Determine the [X, Y] coordinate at the center of the cell enclosing the given text.  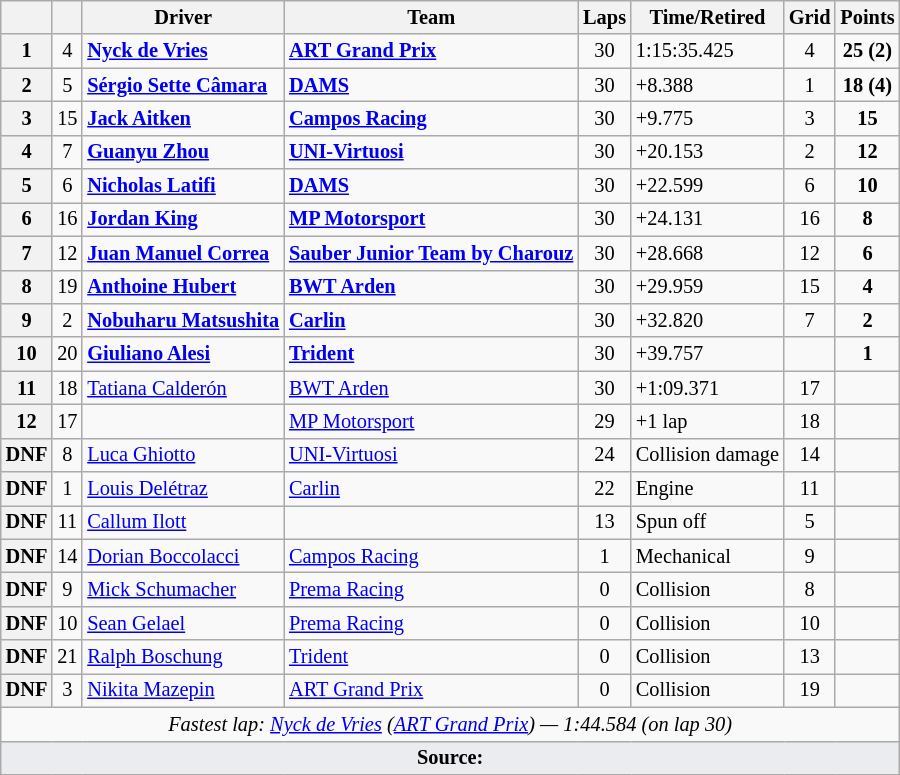
+8.388 [708, 85]
Luca Ghiotto [183, 455]
Nobuharu Matsushita [183, 320]
Mechanical [708, 556]
Jordan King [183, 219]
25 (2) [867, 51]
Sauber Junior Team by Charouz [431, 253]
Fastest lap: Nyck de Vries (ART Grand Prix) — 1:44.584 (on lap 30) [450, 724]
Team [431, 17]
Mick Schumacher [183, 589]
+22.599 [708, 186]
Jack Aitken [183, 118]
24 [604, 455]
1:15:35.425 [708, 51]
Ralph Boschung [183, 657]
18 (4) [867, 85]
Dorian Boccolacci [183, 556]
+32.820 [708, 320]
Nicholas Latifi [183, 186]
Juan Manuel Correa [183, 253]
Grid [810, 17]
Source: [450, 758]
Guanyu Zhou [183, 152]
Callum Ilott [183, 522]
Sean Gelael [183, 623]
Time/Retired [708, 17]
+29.959 [708, 287]
Tatiana Calderón [183, 388]
Collision damage [708, 455]
+28.668 [708, 253]
+20.153 [708, 152]
Giuliano Alesi [183, 354]
22 [604, 489]
Nikita Mazepin [183, 690]
21 [67, 657]
Points [867, 17]
29 [604, 421]
+1 lap [708, 421]
Engine [708, 489]
Laps [604, 17]
+39.757 [708, 354]
Spun off [708, 522]
Louis Delétraz [183, 489]
+1:09.371 [708, 388]
+9.775 [708, 118]
20 [67, 354]
Anthoine Hubert [183, 287]
+24.131 [708, 219]
Driver [183, 17]
Sérgio Sette Câmara [183, 85]
Nyck de Vries [183, 51]
